Identify which cell holds the provided text, then report its [X, Y] central coordinate. 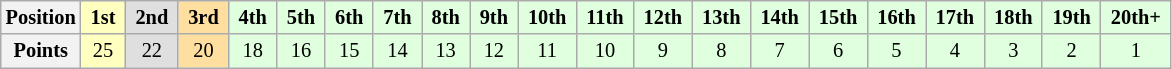
11th [604, 17]
5th [301, 17]
13th [721, 17]
3rd [203, 17]
6 [838, 51]
20 [203, 51]
16 [301, 51]
25 [104, 51]
15th [838, 17]
2 [1071, 51]
12th [663, 17]
12 [494, 51]
9th [494, 17]
7 [779, 51]
15 [349, 51]
13 [446, 51]
3 [1013, 51]
6th [349, 17]
10th [547, 17]
17th [955, 17]
4th [253, 17]
1 [1136, 51]
5 [896, 51]
7th [397, 17]
2nd [152, 17]
8 [721, 51]
Points [41, 51]
18 [253, 51]
20th+ [1136, 17]
1st [104, 17]
18th [1013, 17]
10 [604, 51]
Position [41, 17]
4 [955, 51]
14 [397, 51]
8th [446, 17]
22 [152, 51]
11 [547, 51]
19th [1071, 17]
14th [779, 17]
9 [663, 51]
16th [896, 17]
